Search for the cell housing the specified text and yield its [X, Y] center coordinate. 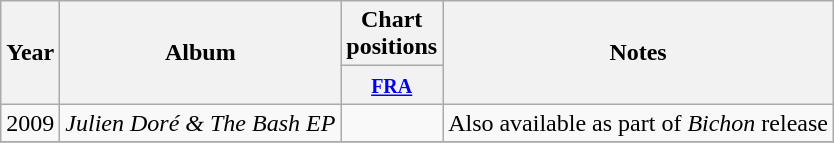
Notes [638, 52]
FRA [392, 85]
Chart positions [392, 34]
Also available as part of Bichon release [638, 123]
2009 [30, 123]
Album [200, 52]
Julien Doré & The Bash EP [200, 123]
Year [30, 52]
